From the cell containing the given text, extract its center point as [x, y] coordinate. 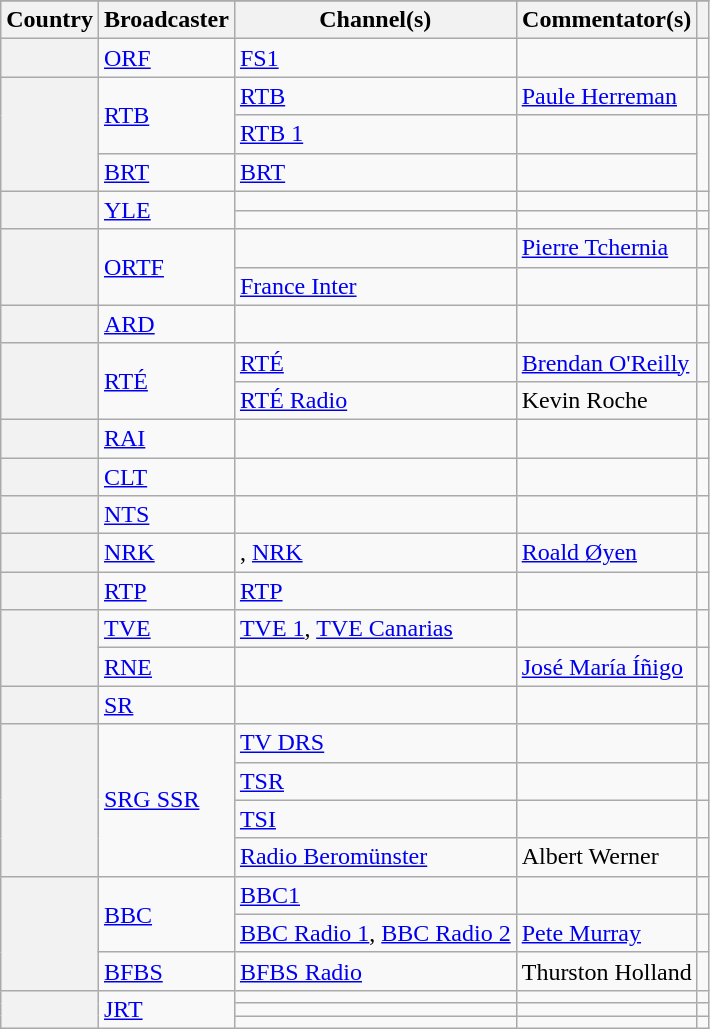
BFBS Radio [375, 971]
BFBS [166, 971]
ORF [166, 58]
RAI [166, 438]
TV DRS [375, 743]
Radio Beromünster [375, 857]
Channel(s) [375, 20]
RNE [166, 667]
Country [50, 20]
Albert Werner [606, 857]
TSR [375, 781]
, NRK [375, 553]
Paule Herreman [606, 96]
Thurston Holland [606, 971]
FS1 [375, 58]
Kevin Roche [606, 400]
Commentator(s) [606, 20]
BBC Radio 1, BBC Radio 2 [375, 933]
RTB 1 [375, 134]
Pierre Tchernia [606, 248]
TVE [166, 629]
NTS [166, 515]
TSI [375, 819]
BBC1 [375, 895]
Brendan O'Reilly [606, 362]
YLE [166, 210]
ORTF [166, 267]
CLT [166, 477]
SRG SSR [166, 800]
Pete Murray [606, 933]
Broadcaster [166, 20]
JRT [166, 1009]
France Inter [375, 286]
SR [166, 705]
BBC [166, 914]
José María Íñigo [606, 667]
NRK [166, 553]
ARD [166, 324]
Roald Øyen [606, 553]
RTÉ Radio [375, 400]
TVE 1, TVE Canarias [375, 629]
